Find where the given text appears and provide that cell's center as [X, Y] coordinate. 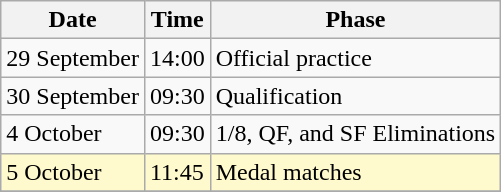
1/8, QF, and SF Eliminations [356, 134]
Official practice [356, 58]
11:45 [177, 172]
Time [177, 20]
Qualification [356, 96]
14:00 [177, 58]
5 October [73, 172]
Phase [356, 20]
4 October [73, 134]
29 September [73, 58]
30 September [73, 96]
Date [73, 20]
Medal matches [356, 172]
